Scan for the cell matching the given text and deliver its [x, y] coordinate at center. 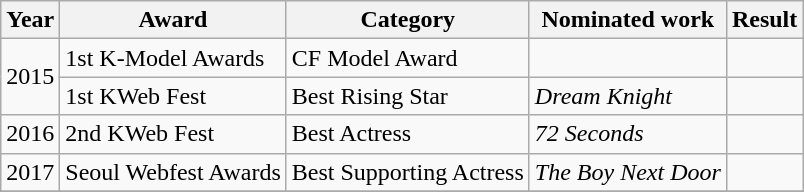
2nd KWeb Fest [173, 134]
2015 [30, 77]
2016 [30, 134]
Best Rising Star [408, 96]
Dream Knight [628, 96]
Best Supporting Actress [408, 172]
2017 [30, 172]
1st KWeb Fest [173, 96]
CF Model Award [408, 58]
Year [30, 20]
The Boy Next Door [628, 172]
Award [173, 20]
Nominated work [628, 20]
Result [764, 20]
Best Actress [408, 134]
1st K-Model Awards [173, 58]
Seoul Webfest Awards [173, 172]
Category [408, 20]
72 Seconds [628, 134]
